Detect which cell encompasses the target text, then output its [x, y] center coordinate. 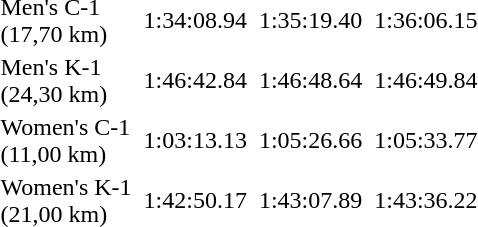
1:46:42.84 [195, 80]
1:03:13.13 [195, 140]
1:46:48.64 [310, 80]
1:05:26.66 [310, 140]
